Detect which cell encompasses the target text, then output its [X, Y] center coordinate. 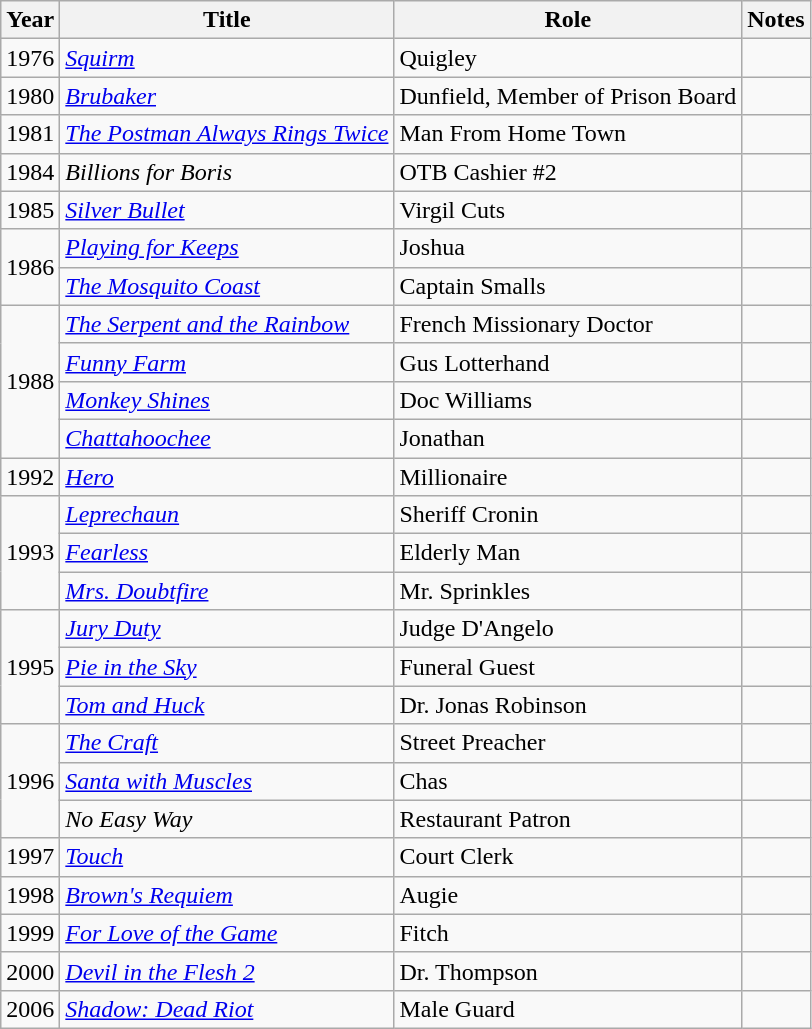
Doc Williams [568, 400]
Leprechaun [227, 515]
Monkey Shines [227, 400]
1981 [30, 134]
Squirm [227, 58]
Funny Farm [227, 362]
Devil in the Flesh 2 [227, 971]
1984 [30, 172]
Role [568, 20]
1986 [30, 267]
Restaurant Patron [568, 819]
1976 [30, 58]
Judge D'Angelo [568, 629]
The Serpent and the Rainbow [227, 324]
Year [30, 20]
1993 [30, 553]
1992 [30, 477]
Captain Smalls [568, 286]
Street Preacher [568, 743]
Title [227, 20]
OTB Cashier #2 [568, 172]
Elderly Man [568, 553]
2000 [30, 971]
Millionaire [568, 477]
Dunfield, Member of Prison Board [568, 96]
1997 [30, 857]
Gus Lotterhand [568, 362]
1985 [30, 210]
French Missionary Doctor [568, 324]
The Mosquito Coast [227, 286]
The Craft [227, 743]
Fearless [227, 553]
Augie [568, 895]
1998 [30, 895]
Playing for Keeps [227, 248]
Santa with Muscles [227, 781]
Dr. Jonas Robinson [568, 705]
Sheriff Cronin [568, 515]
Jury Duty [227, 629]
Quigley [568, 58]
The Postman Always Rings Twice [227, 134]
Chas [568, 781]
For Love of the Game [227, 933]
1996 [30, 781]
Notes [776, 20]
1980 [30, 96]
Dr. Thompson [568, 971]
1988 [30, 381]
1999 [30, 933]
Virgil Cuts [568, 210]
Jonathan [568, 438]
Silver Bullet [227, 210]
Joshua [568, 248]
Brown's Requiem [227, 895]
Pie in the Sky [227, 667]
Mr. Sprinkles [568, 591]
Fitch [568, 933]
No Easy Way [227, 819]
Touch [227, 857]
Hero [227, 477]
Shadow: Dead Riot [227, 1009]
Mrs. Doubtfire [227, 591]
Chattahoochee [227, 438]
Tom and Huck [227, 705]
Male Guard [568, 1009]
2006 [30, 1009]
Funeral Guest [568, 667]
1995 [30, 667]
Billions for Boris [227, 172]
Court Clerk [568, 857]
Man From Home Town [568, 134]
Brubaker [227, 96]
